Scan for the cell matching the given text and deliver its (X, Y) coordinate at center. 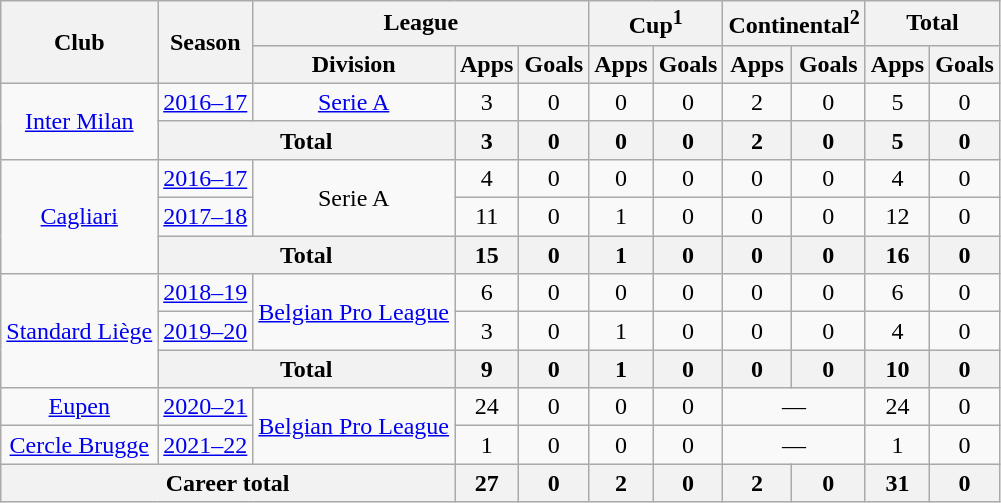
15 (486, 255)
10 (897, 369)
2019–20 (206, 331)
Inter Milan (80, 121)
Cercle Brugge (80, 445)
12 (897, 217)
Club (80, 42)
11 (486, 217)
2021–22 (206, 445)
2020–21 (206, 407)
27 (486, 483)
Standard Liège (80, 331)
Season (206, 42)
31 (897, 483)
Career total (228, 483)
Continental2 (794, 24)
Eupen (80, 407)
Cagliari (80, 216)
9 (486, 369)
16 (897, 255)
Cup1 (656, 24)
League (421, 24)
2017–18 (206, 217)
Division (354, 64)
2018–19 (206, 293)
